Locate the cell with the specified text and output its [X, Y] center coordinate. 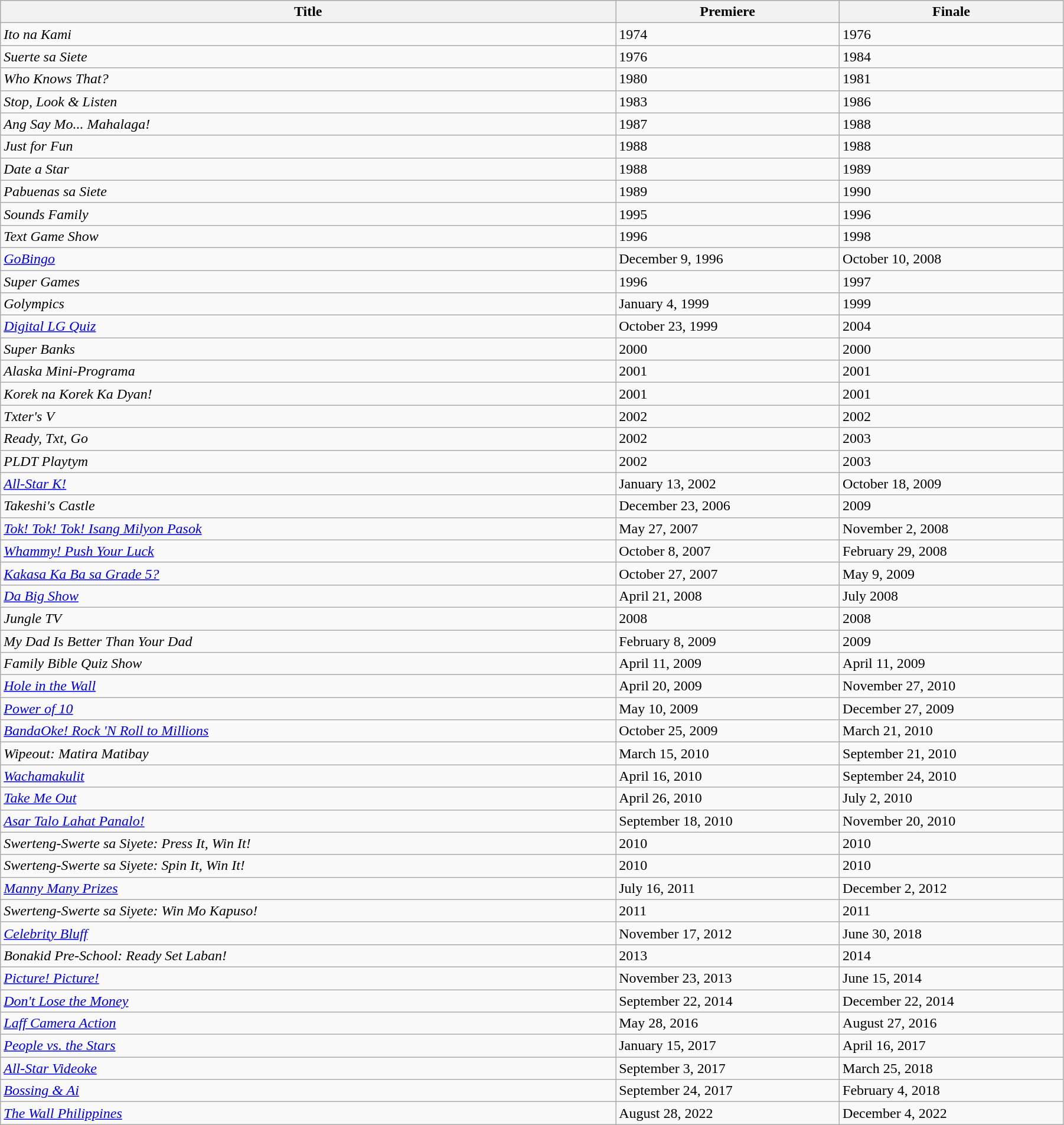
November 17, 2012 [727, 933]
April 26, 2010 [727, 798]
January 4, 1999 [727, 304]
June 30, 2018 [952, 933]
September 3, 2017 [727, 1068]
September 18, 2010 [727, 821]
The Wall Philippines [308, 1113]
Family Bible Quiz Show [308, 664]
December 2, 2012 [952, 888]
February 8, 2009 [727, 641]
BandaOke! Rock 'N Roll to Millions [308, 731]
July 16, 2011 [727, 888]
April 21, 2008 [727, 596]
Super Games [308, 282]
January 13, 2002 [727, 484]
Picture! Picture! [308, 978]
March 21, 2010 [952, 731]
February 4, 2018 [952, 1091]
October 18, 2009 [952, 484]
Finale [952, 12]
Date a Star [308, 169]
Bonakid Pre-School: Ready Set Laban! [308, 956]
Ready, Txt, Go [308, 439]
Wipeout: Matira Matibay [308, 754]
October 10, 2008 [952, 259]
Ito na Kami [308, 34]
December 9, 1996 [727, 259]
Alaska Mini-Programa [308, 371]
Asar Talo Lahat Panalo! [308, 821]
Don't Lose the Money [308, 1001]
Sounds Family [308, 214]
May 27, 2007 [727, 529]
Swerteng-Swerte sa Siyete: Win Mo Kapuso! [308, 911]
1986 [952, 102]
1998 [952, 236]
September 22, 2014 [727, 1001]
Ang Say Mo... Mahalaga! [308, 124]
December 27, 2009 [952, 709]
Whammy! Push Your Luck [308, 551]
Power of 10 [308, 709]
Hole in the Wall [308, 686]
All-Star Videoke [308, 1068]
June 15, 2014 [952, 978]
Take Me Out [308, 798]
May 28, 2016 [727, 1023]
Korek na Korek Ka Dyan! [308, 394]
1974 [727, 34]
March 15, 2010 [727, 754]
GoBingo [308, 259]
Laff Camera Action [308, 1023]
My Dad Is Better Than Your Dad [308, 641]
May 9, 2009 [952, 573]
September 24, 2010 [952, 776]
1999 [952, 304]
November 27, 2010 [952, 686]
October 8, 2007 [727, 551]
May 10, 2009 [727, 709]
Kakasa Ka Ba sa Grade 5? [308, 573]
December 22, 2014 [952, 1001]
April 16, 2017 [952, 1046]
All-Star K! [308, 484]
2004 [952, 327]
Super Banks [308, 349]
Da Big Show [308, 596]
October 23, 1999 [727, 327]
July 2, 2010 [952, 798]
January 15, 2017 [727, 1046]
Who Knows That? [308, 79]
August 27, 2016 [952, 1023]
Suerte sa Siete [308, 57]
November 20, 2010 [952, 821]
Wachamakulit [308, 776]
December 23, 2006 [727, 506]
April 20, 2009 [727, 686]
Takeshi's Castle [308, 506]
1987 [727, 124]
December 4, 2022 [952, 1113]
Text Game Show [308, 236]
1990 [952, 191]
Pabuenas sa Siete [308, 191]
March 25, 2018 [952, 1068]
2013 [727, 956]
February 29, 2008 [952, 551]
October 27, 2007 [727, 573]
2014 [952, 956]
People vs. the Stars [308, 1046]
Jungle TV [308, 618]
Bossing & Ai [308, 1091]
Manny Many Prizes [308, 888]
November 23, 2013 [727, 978]
Golympics [308, 304]
Premiere [727, 12]
Digital LG Quiz [308, 327]
PLDT Playtym [308, 461]
October 25, 2009 [727, 731]
Tok! Tok! Tok! Isang Milyon Pasok [308, 529]
April 16, 2010 [727, 776]
Swerteng-Swerte sa Siyete: Spin It, Win It! [308, 866]
Stop, Look & Listen [308, 102]
August 28, 2022 [727, 1113]
1983 [727, 102]
Txter's V [308, 416]
1995 [727, 214]
1981 [952, 79]
Title [308, 12]
Just for Fun [308, 146]
September 21, 2010 [952, 754]
September 24, 2017 [727, 1091]
July 2008 [952, 596]
1980 [727, 79]
1997 [952, 282]
Swerteng-Swerte sa Siyete: Press It, Win It! [308, 843]
Celebrity Bluff [308, 933]
November 2, 2008 [952, 529]
1984 [952, 57]
